Find where the given text appears and provide that cell's center as (x, y) coordinate. 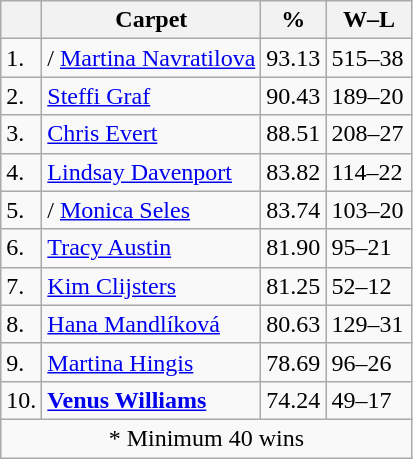
8. (22, 324)
Lindsay Davenport (152, 172)
5. (22, 210)
189–20 (369, 96)
83.82 (294, 172)
10. (22, 400)
81.90 (294, 248)
80.63 (294, 324)
103–20 (369, 210)
96–26 (369, 362)
/ Martina Navratilova (152, 58)
* Minimum 40 wins (206, 438)
Chris Evert (152, 134)
4. (22, 172)
78.69 (294, 362)
88.51 (294, 134)
515–38 (369, 58)
2. (22, 96)
Carpet (152, 20)
83.74 (294, 210)
3. (22, 134)
W–L (369, 20)
7. (22, 286)
95–21 (369, 248)
52–12 (369, 286)
1. (22, 58)
93.13 (294, 58)
129–31 (369, 324)
Tracy Austin (152, 248)
% (294, 20)
114–22 (369, 172)
90.43 (294, 96)
49–17 (369, 400)
Hana Mandlíková (152, 324)
Venus Williams (152, 400)
Kim Clijsters (152, 286)
208–27 (369, 134)
9. (22, 362)
/ Monica Seles (152, 210)
Steffi Graf (152, 96)
6. (22, 248)
74.24 (294, 400)
81.25 (294, 286)
Martina Hingis (152, 362)
